Return the [X, Y] coordinate for the center point of the cell that contains the specified text.  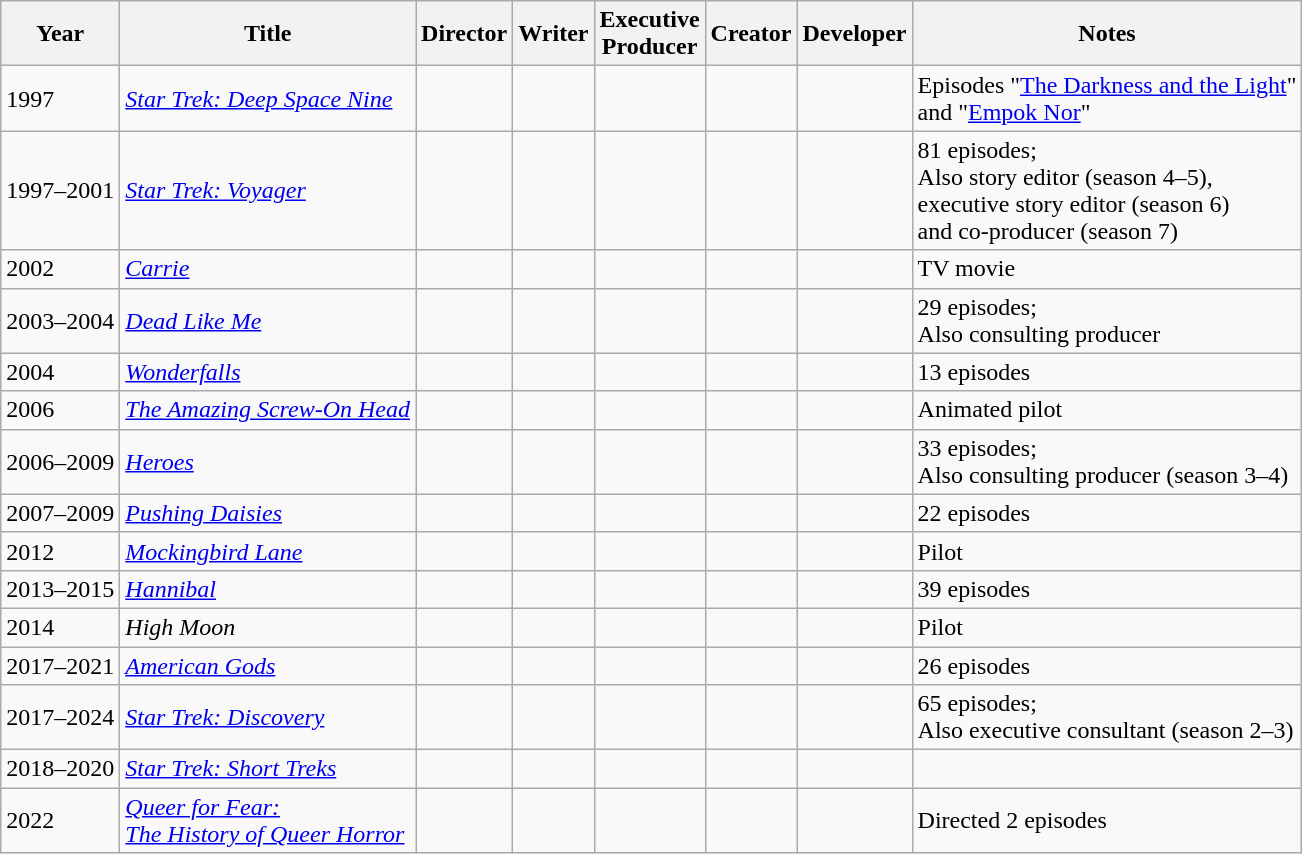
High Moon [268, 627]
33 episodes;Also consulting producer (season 3–4) [1107, 462]
26 episodes [1107, 665]
The Amazing Screw-On Head [268, 410]
1997–2001 [60, 190]
Animated pilot [1107, 410]
Creator [751, 34]
2003–2004 [60, 320]
Director [464, 34]
Year [60, 34]
2014 [60, 627]
Star Trek: Deep Space Nine [268, 98]
Writer [554, 34]
81 episodes;Also story editor (season 4–5),executive story editor (season 6)and co-producer (season 7) [1107, 190]
Developer [854, 34]
2004 [60, 372]
29 episodes;Also consulting producer [1107, 320]
2013–2015 [60, 589]
American Gods [268, 665]
2017–2024 [60, 718]
2017–2021 [60, 665]
2007–2009 [60, 513]
ExecutiveProducer [650, 34]
Dead Like Me [268, 320]
2006 [60, 410]
65 episodes;Also executive consultant (season 2–3) [1107, 718]
39 episodes [1107, 589]
22 episodes [1107, 513]
1997 [60, 98]
2006–2009 [60, 462]
Heroes [268, 462]
Carrie [268, 269]
Star Trek: Discovery [268, 718]
Title [268, 34]
Star Trek: Short Treks [268, 769]
Hannibal [268, 589]
Directed 2 episodes [1107, 820]
Star Trek: Voyager [268, 190]
13 episodes [1107, 372]
Mockingbird Lane [268, 551]
Wonderfalls [268, 372]
Notes [1107, 34]
2022 [60, 820]
2002 [60, 269]
Pushing Daisies [268, 513]
Episodes "The Darkness and the Light"and "Empok Nor" [1107, 98]
2018–2020 [60, 769]
2012 [60, 551]
TV movie [1107, 269]
Queer for Fear:The History of Queer Horror [268, 820]
